Pinpoint the cell where the given text exists, returning its [X, Y] midpoint coordinate. 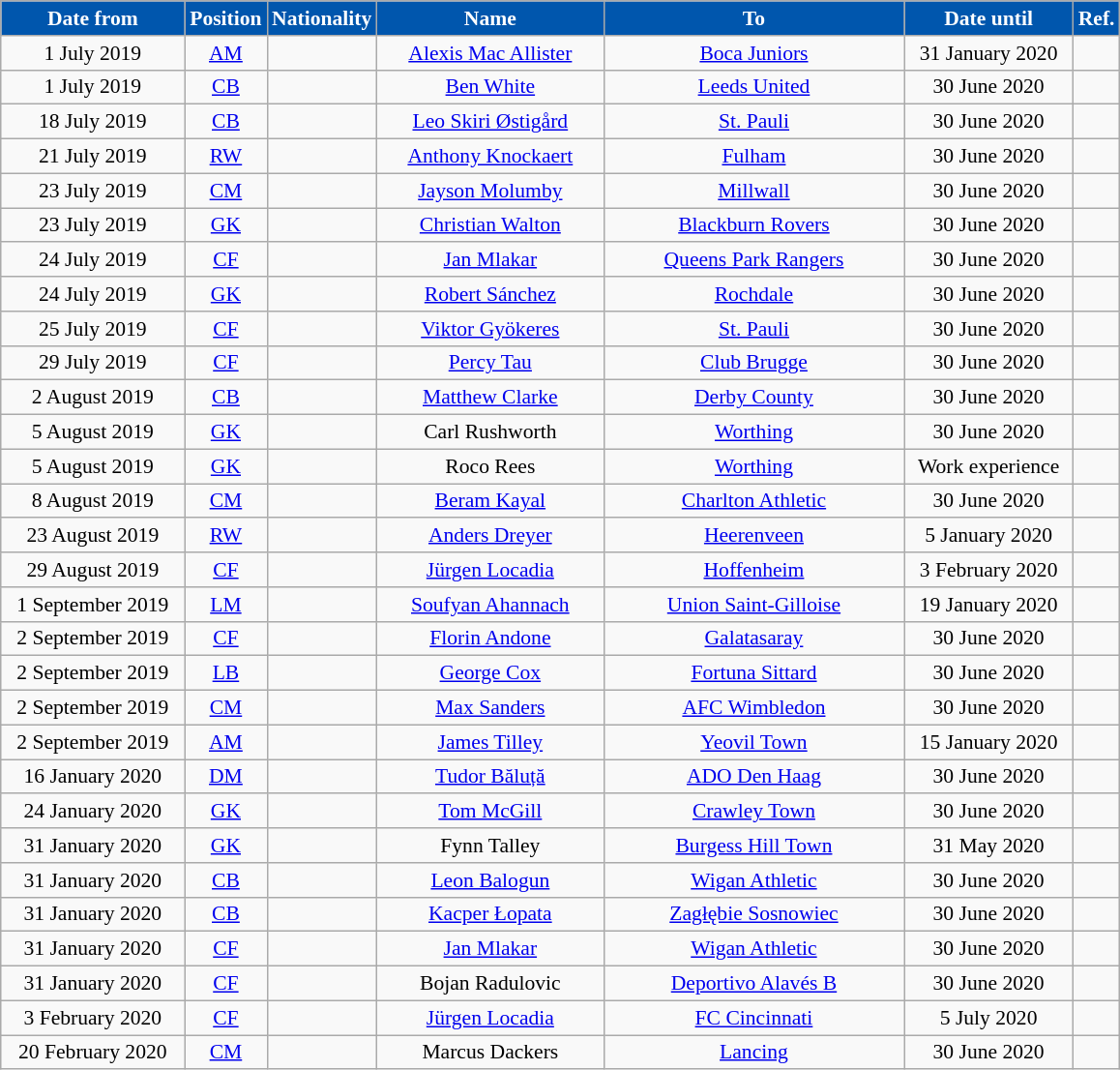
31 May 2020 [988, 846]
29 July 2019 [93, 363]
Queens Park Rangers [753, 260]
LM [226, 605]
Position [226, 18]
Jayson Molumby [489, 191]
To [753, 18]
Nationality [321, 18]
Viktor Gyökeres [489, 329]
Union Saint-Gilloise [753, 605]
24 January 2020 [93, 812]
Florin Andone [489, 639]
Work experience [988, 466]
Percy Tau [489, 363]
Blackburn Rovers [753, 225]
Derby County [753, 398]
Millwall [753, 191]
Carl Rushworth [489, 432]
Lancing [753, 1053]
Burgess Hill Town [753, 846]
Boca Juniors [753, 53]
Alexis Mac Allister [489, 53]
Roco Rees [489, 466]
George Cox [489, 673]
Soufyan Ahannach [489, 605]
Fynn Talley [489, 846]
Galatasaray [753, 639]
Kacper Łopata [489, 914]
Hoffenheim [753, 570]
16 January 2020 [93, 777]
Leon Balogun [489, 880]
15 January 2020 [988, 742]
ADO Den Haag [753, 777]
Tudor Băluță [489, 777]
Bojan Radulovic [489, 984]
Max Sanders [489, 708]
Name [489, 18]
Fulham [753, 157]
DM [226, 777]
Yeovil Town [753, 742]
Anders Dreyer [489, 536]
Beram Kayal [489, 501]
Rochdale [753, 294]
20 February 2020 [93, 1053]
Crawley Town [753, 812]
18 July 2019 [93, 122]
Charlton Athletic [753, 501]
Robert Sánchez [489, 294]
Ref. [1097, 18]
Club Brugge [753, 363]
21 July 2019 [93, 157]
1 September 2019 [93, 605]
2 August 2019 [93, 398]
Anthony Knockaert [489, 157]
5 January 2020 [988, 536]
Leeds United [753, 87]
Date until [988, 18]
James Tilley [489, 742]
Zagłębie Sosnowiec [753, 914]
19 January 2020 [988, 605]
Fortuna Sittard [753, 673]
Tom McGill [489, 812]
Heerenveen [753, 536]
Marcus Dackers [489, 1053]
23 August 2019 [93, 536]
Date from [93, 18]
25 July 2019 [93, 329]
FC Cincinnati [753, 1018]
8 August 2019 [93, 501]
Leo Skiri Østigård [489, 122]
29 August 2019 [93, 570]
LB [226, 673]
Christian Walton [489, 225]
Deportivo Alavés B [753, 984]
Ben White [489, 87]
Matthew Clarke [489, 398]
5 July 2020 [988, 1018]
AFC Wimbledon [753, 708]
